Determine the (x, y) coordinate at the center of the cell enclosing the given text.  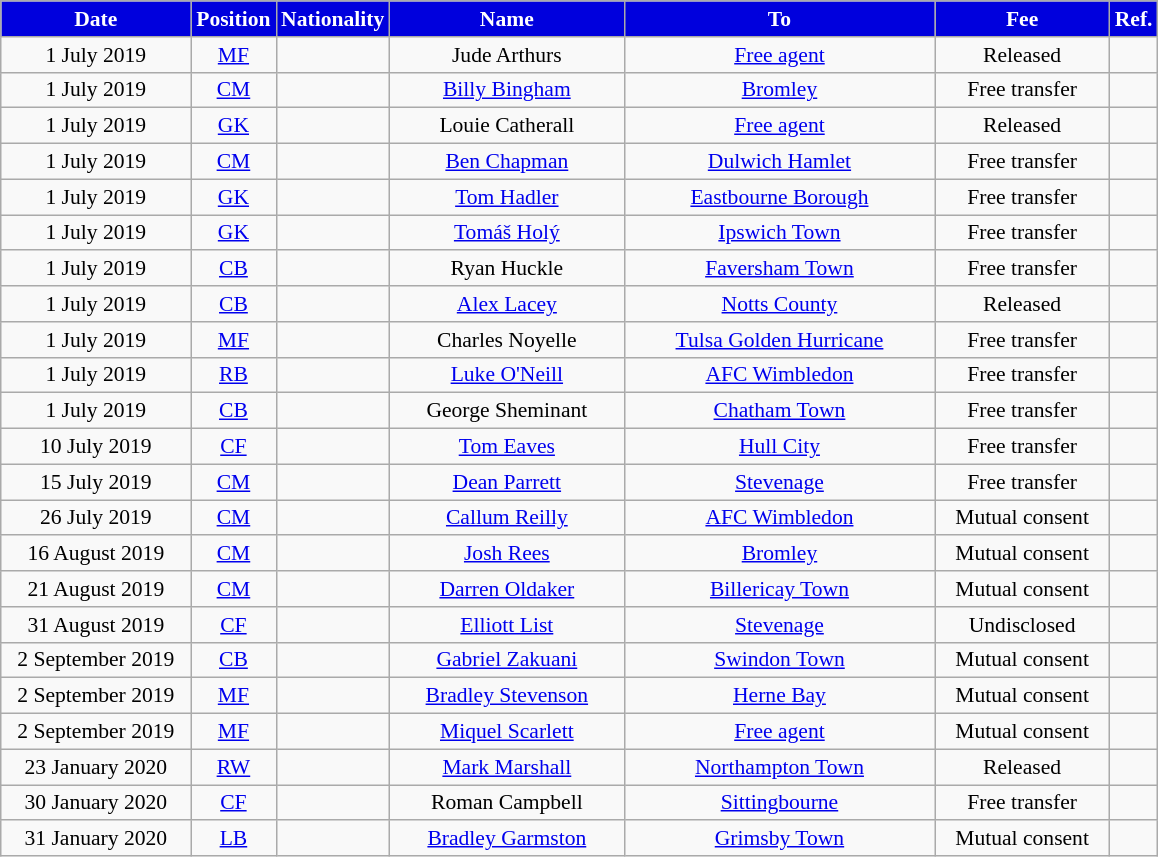
Tom Hadler (506, 197)
Callum Reilly (506, 518)
Herne Bay (779, 696)
LB (234, 839)
Roman Campbell (506, 803)
21 August 2019 (96, 589)
Name (506, 19)
Elliott List (506, 625)
Darren Oldaker (506, 589)
Ipswich Town (779, 233)
Chatham Town (779, 411)
Billericay Town (779, 589)
Faversham Town (779, 269)
Hull City (779, 447)
Billy Bingham (506, 90)
Tulsa Golden Hurricane (779, 340)
Alex Lacey (506, 304)
RB (234, 375)
Miquel Scarlett (506, 732)
Undisclosed (1022, 625)
Mark Marshall (506, 767)
RW (234, 767)
Nationality (332, 19)
26 July 2019 (96, 518)
30 January 2020 (96, 803)
Louie Catherall (506, 126)
George Sheminant (506, 411)
Charles Noyelle (506, 340)
Fee (1022, 19)
Eastbourne Borough (779, 197)
Jude Arthurs (506, 55)
To (779, 19)
31 August 2019 (96, 625)
Tomáš Holý (506, 233)
Bradley Stevenson (506, 696)
Sittingbourne (779, 803)
Luke O'Neill (506, 375)
Josh Rees (506, 554)
Northampton Town (779, 767)
Ben Chapman (506, 162)
31 January 2020 (96, 839)
Dulwich Hamlet (779, 162)
Notts County (779, 304)
Ryan Huckle (506, 269)
15 July 2019 (96, 482)
Dean Parrett (506, 482)
Grimsby Town (779, 839)
16 August 2019 (96, 554)
23 January 2020 (96, 767)
Swindon Town (779, 660)
Ref. (1134, 19)
Gabriel Zakuani (506, 660)
Position (234, 19)
10 July 2019 (96, 447)
Bradley Garmston (506, 839)
Tom Eaves (506, 447)
Date (96, 19)
